Return [x, y] of the center of cell containing provided text 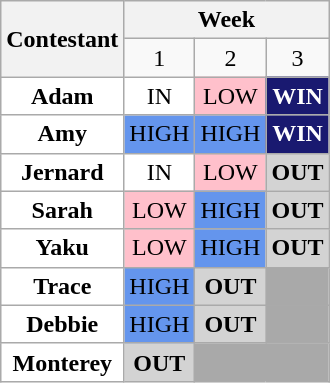
Sarah [62, 210]
Week [226, 20]
Amy [62, 134]
Contestant [62, 39]
Debbie [62, 324]
Yaku [62, 248]
Adam [62, 96]
Monterey [62, 362]
3 [298, 58]
Trace [62, 286]
1 [160, 58]
2 [230, 58]
Jernard [62, 172]
